Scan for the cell matching the given text and deliver its (x, y) coordinate at center. 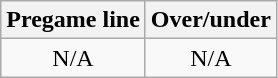
Over/under (210, 20)
Pregame line (74, 20)
